Pinpoint the cell where the given text exists, returning its [X, Y] midpoint coordinate. 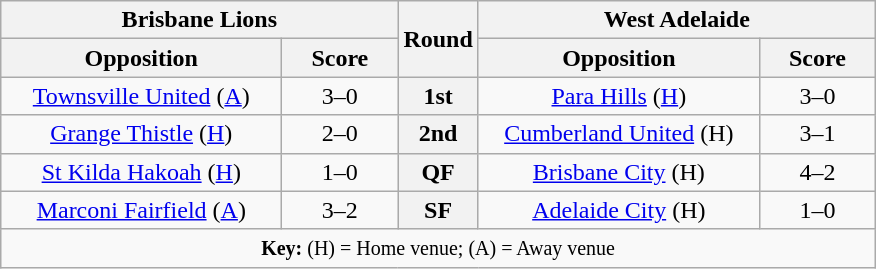
Para Hills (H) [618, 96]
Cumberland United (H) [618, 134]
QF [438, 172]
Brisbane Lions [200, 20]
Townsville United (A) [142, 96]
Marconi Fairfield (A) [142, 210]
3–2 [340, 210]
Grange Thistle (H) [142, 134]
4–2 [817, 172]
Round [438, 39]
1st [438, 96]
2–0 [340, 134]
St Kilda Hakoah (H) [142, 172]
2nd [438, 134]
SF [438, 210]
Key: (H) = Home venue; (A) = Away venue [438, 248]
Brisbane City (H) [618, 172]
3–1 [817, 134]
West Adelaide [676, 20]
Adelaide City (H) [618, 210]
